Return [x, y] of the center of cell containing provided text 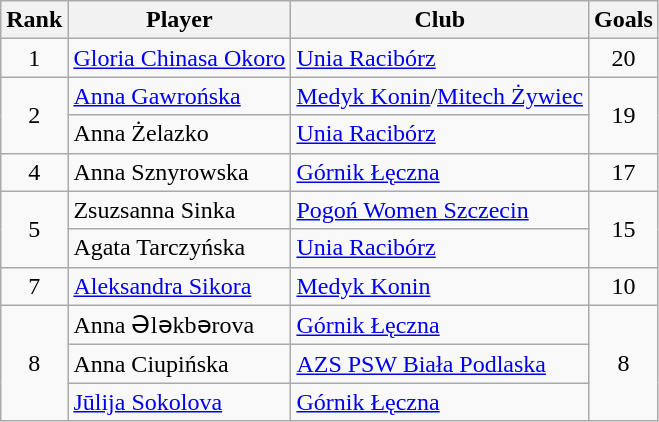
Player [180, 20]
1 [34, 58]
Anna Ciupińska [180, 364]
Jūlija Sokolova [180, 402]
Club [440, 20]
19 [624, 115]
Medyk Konin/Mitech Żywiec [440, 96]
Goals [624, 20]
Medyk Konin [440, 286]
Anna Gawrońska [180, 96]
5 [34, 229]
Pogoń Women Szczecin [440, 210]
Zsuzsanna Sinka [180, 210]
4 [34, 172]
Aleksandra Sikora [180, 286]
20 [624, 58]
Anna Sznyrowska [180, 172]
AZS PSW Biała Podlaska [440, 364]
Agata Tarczyńska [180, 248]
2 [34, 115]
Anna Ələkbərova [180, 325]
17 [624, 172]
10 [624, 286]
7 [34, 286]
15 [624, 229]
Gloria Chinasa Okoro [180, 58]
Anna Żelazko [180, 134]
Rank [34, 20]
